Determine the (x, y) coordinate at the center of the cell enclosing the given text.  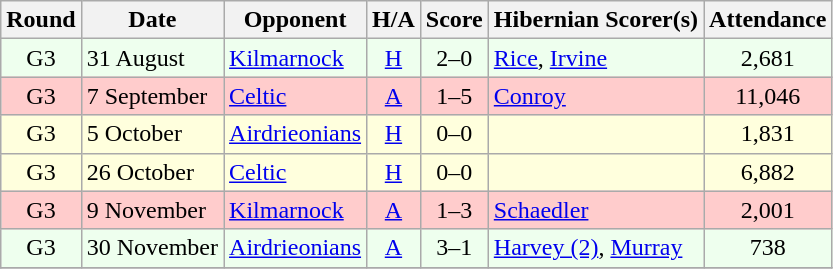
Harvey (2), Murray (596, 248)
6,882 (768, 172)
Hibernian Scorer(s) (596, 20)
H/A (394, 20)
2,681 (768, 58)
Conroy (596, 96)
Opponent (296, 20)
Rice, Irvine (596, 58)
30 November (152, 248)
Date (152, 20)
26 October (152, 172)
1,831 (768, 134)
31 August (152, 58)
Score (454, 20)
9 November (152, 210)
11,046 (768, 96)
Round (41, 20)
Attendance (768, 20)
738 (768, 248)
3–1 (454, 248)
5 October (152, 134)
Schaedler (596, 210)
2,001 (768, 210)
2–0 (454, 58)
1–5 (454, 96)
1–3 (454, 210)
7 September (152, 96)
